From the cell containing the given text, extract its center point as (X, Y) coordinate. 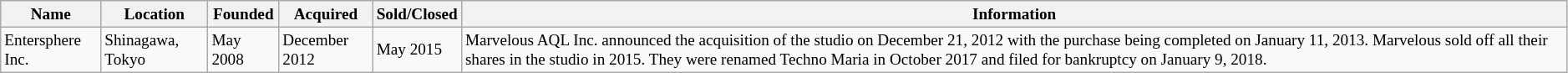
Acquired (326, 14)
Sold/Closed (417, 14)
Entersphere Inc. (51, 50)
Shinagawa, Tokyo (155, 50)
May 2015 (417, 50)
Founded (244, 14)
December 2012 (326, 50)
Information (1014, 14)
Name (51, 14)
May 2008 (244, 50)
Location (155, 14)
